Search for the cell housing the specified text and yield its [X, Y] center coordinate. 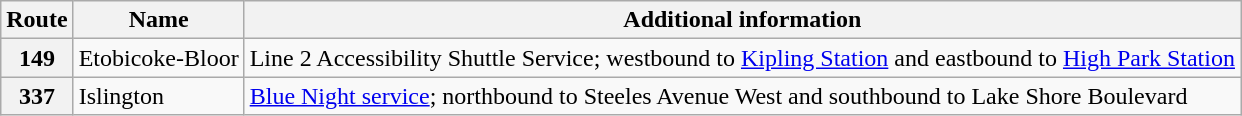
Line 2 Accessibility Shuttle Service; westbound to Kipling Station and eastbound to High Park Station [742, 58]
Name [158, 20]
149 [37, 58]
Blue Night service; northbound to Steeles Avenue West and southbound to Lake Shore Boulevard [742, 96]
337 [37, 96]
Route [37, 20]
Additional information [742, 20]
Islington [158, 96]
Etobicoke-Bloor [158, 58]
